Identify which cell holds the provided text, then report its [x, y] central coordinate. 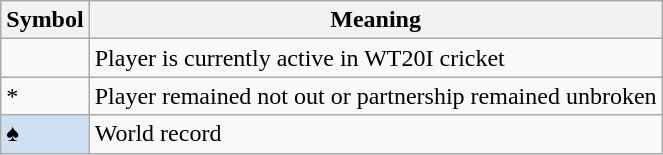
♠ [45, 134]
Player is currently active in WT20I cricket [376, 58]
Meaning [376, 20]
Player remained not out or partnership remained unbroken [376, 96]
World record [376, 134]
Symbol [45, 20]
* [45, 96]
